Determine the (x, y) coordinate at the center of the cell enclosing the given text.  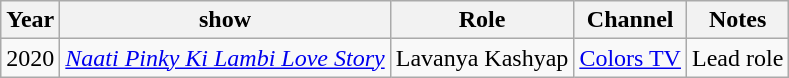
Year (30, 20)
Role (482, 20)
Notes (737, 20)
show (225, 20)
Colors TV (630, 58)
2020 (30, 58)
Naati Pinky Ki Lambi Love Story (225, 58)
Channel (630, 20)
Lead role (737, 58)
Lavanya Kashyap (482, 58)
